Identify which cell holds the provided text, then report its (x, y) central coordinate. 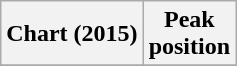
Peak position (189, 34)
Chart (2015) (72, 34)
